Search for the cell housing the specified text and yield its (X, Y) center coordinate. 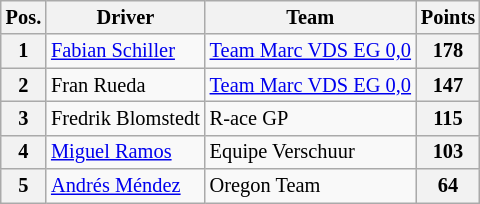
Fredrik Blomstedt (126, 118)
Oregon Team (310, 186)
Equipe Verschuur (310, 152)
Miguel Ramos (126, 152)
3 (24, 118)
R-ace GP (310, 118)
147 (448, 85)
Driver (126, 17)
4 (24, 152)
5 (24, 186)
Points (448, 17)
Fabian Schiller (126, 51)
Pos. (24, 17)
115 (448, 118)
64 (448, 186)
2 (24, 85)
Andrés Méndez (126, 186)
Fran Rueda (126, 85)
178 (448, 51)
103 (448, 152)
Team (310, 17)
1 (24, 51)
